From the cell containing the given text, extract its center point as [x, y] coordinate. 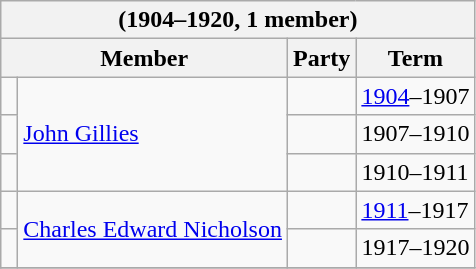
1907–1910 [416, 134]
(1904–1920, 1 member) [238, 20]
1904–1907 [416, 96]
1917–1920 [416, 248]
Party [321, 58]
Term [416, 58]
John Gillies [153, 134]
Member [144, 58]
1910–1911 [416, 172]
Charles Edward Nicholson [153, 229]
1911–1917 [416, 210]
